Determine the (x, y) coordinate at the center of the cell enclosing the given text.  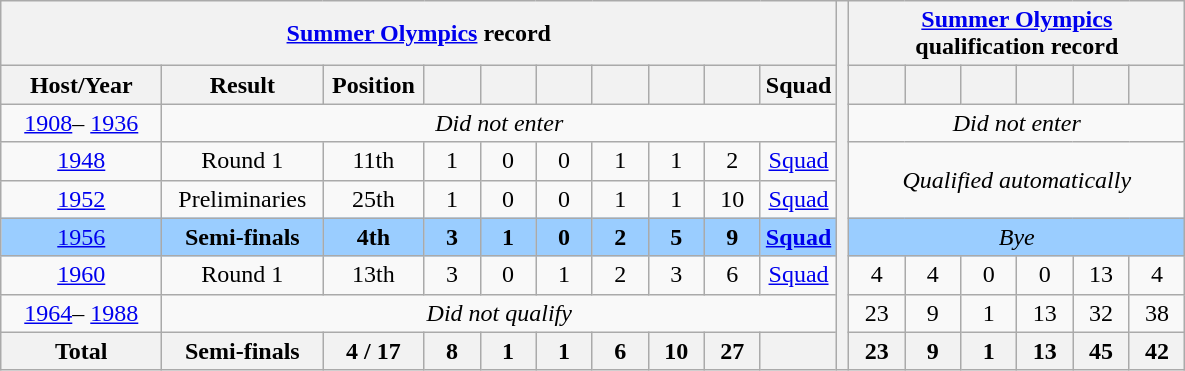
25th (374, 199)
Summer Olympics record (419, 34)
Preliminaries (242, 199)
Host/Year (82, 85)
32 (1101, 313)
5 (676, 237)
1908– 1936 (82, 123)
4 / 17 (374, 351)
45 (1101, 351)
1956 (82, 237)
1964– 1988 (82, 313)
Did not qualify (500, 313)
Total (82, 351)
Summer Olympics qualification record (1017, 34)
4th (374, 237)
Bye (1017, 237)
Qualified automatically (1017, 180)
Position (374, 85)
Result (242, 85)
1952 (82, 199)
13th (374, 275)
27 (732, 351)
1948 (82, 161)
1960 (82, 275)
8 (452, 351)
11th (374, 161)
42 (1157, 351)
38 (1157, 313)
